Locate the cell with the specified text and output its (X, Y) center coordinate. 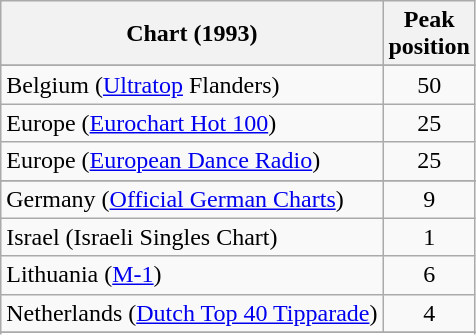
Germany (Official German Charts) (192, 199)
6 (429, 275)
Netherlands (Dutch Top 40 Tipparade) (192, 313)
Europe (Eurochart Hot 100) (192, 123)
Israel (Israeli Singles Chart) (192, 237)
1 (429, 237)
Europe (European Dance Radio) (192, 161)
50 (429, 85)
Chart (1993) (192, 34)
4 (429, 313)
Belgium (Ultratop Flanders) (192, 85)
Lithuania (M-1) (192, 275)
9 (429, 199)
Peakposition (429, 34)
